Capture the cell that displays the provided text and extract its [X, Y] central coordinate. 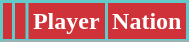
Player [66, 22]
Nation [147, 22]
